Return the [x, y] coordinate for the center point of the cell that contains the specified text.  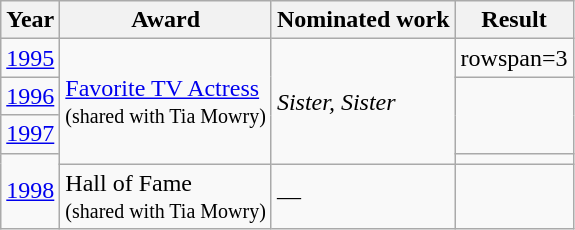
Year [30, 20]
Nominated work [363, 20]
1998 [30, 191]
Result [514, 20]
Hall of Fame(shared with Tia Mowry) [166, 196]
rowspan=3 [514, 58]
Favorite TV Actress(shared with Tia Mowry) [166, 102]
1997 [30, 134]
Sister, Sister [363, 102]
Award [166, 20]
1996 [30, 96]
1995 [30, 58]
— [363, 196]
